For the text-containing cell, return its midpoint in (X, Y) coordinate format. 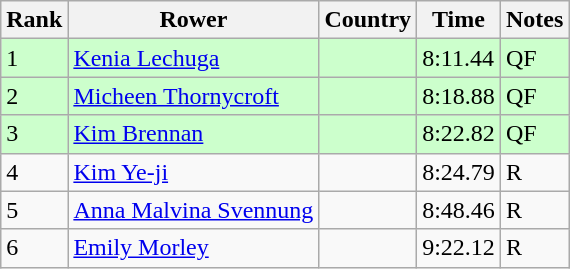
8:48.46 (459, 210)
Anna Malvina Svennung (194, 210)
Time (459, 20)
Kim Brennan (194, 134)
8:18.88 (459, 96)
5 (34, 210)
Emily Morley (194, 248)
2 (34, 96)
Notes (534, 20)
Country (368, 20)
Micheen Thornycroft (194, 96)
8:11.44 (459, 58)
8:24.79 (459, 172)
Kim Ye-ji (194, 172)
6 (34, 248)
8:22.82 (459, 134)
9:22.12 (459, 248)
Kenia Lechuga (194, 58)
3 (34, 134)
1 (34, 58)
4 (34, 172)
Rank (34, 20)
Rower (194, 20)
